Find where the given text appears and provide that cell's center as [x, y] coordinate. 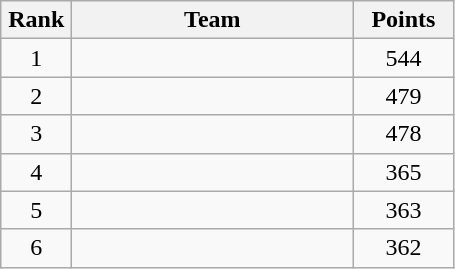
363 [404, 210]
3 [36, 134]
479 [404, 96]
5 [36, 210]
1 [36, 58]
Points [404, 20]
Rank [36, 20]
362 [404, 248]
Team [212, 20]
478 [404, 134]
365 [404, 172]
4 [36, 172]
6 [36, 248]
2 [36, 96]
544 [404, 58]
